For the text-containing cell, return its midpoint in (x, y) coordinate format. 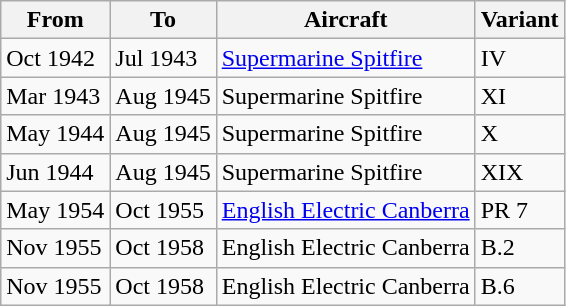
Jul 1943 (163, 58)
Aircraft (346, 20)
B.2 (520, 248)
IV (520, 58)
X (520, 134)
May 1954 (56, 210)
To (163, 20)
XIX (520, 172)
B.6 (520, 286)
Jun 1944 (56, 172)
Oct 1955 (163, 210)
Variant (520, 20)
Mar 1943 (56, 96)
XI (520, 96)
PR 7 (520, 210)
From (56, 20)
May 1944 (56, 134)
Oct 1942 (56, 58)
